Detect which cell encompasses the target text, then output its (X, Y) center coordinate. 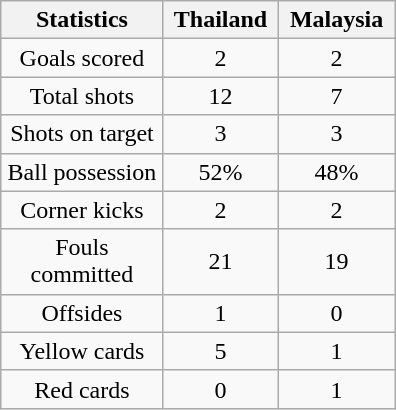
Ball possession (82, 172)
Corner kicks (82, 210)
Shots on target (82, 134)
Statistics (82, 20)
48% (337, 172)
Offsides (82, 313)
12 (220, 96)
Thailand (220, 20)
52% (220, 172)
21 (220, 262)
19 (337, 262)
Fouls committed (82, 262)
Goals scored (82, 58)
Red cards (82, 389)
Yellow cards (82, 351)
5 (220, 351)
Malaysia (337, 20)
7 (337, 96)
Total shots (82, 96)
